From the cell containing the given text, extract its center point as (x, y) coordinate. 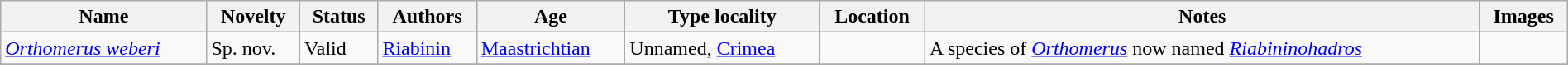
Images (1523, 17)
Sp. nov. (253, 48)
Type locality (723, 17)
A species of Orthomerus now named Riabininohadros (1202, 48)
Maastrichtian (551, 48)
Authors (427, 17)
Unnamed, Crimea (723, 48)
Status (339, 17)
Riabinin (427, 48)
Name (104, 17)
Notes (1202, 17)
Valid (339, 48)
Novelty (253, 17)
Orthomerus weberi (104, 48)
Age (551, 17)
Location (872, 17)
